Detect which cell encompasses the target text, then output its (x, y) center coordinate. 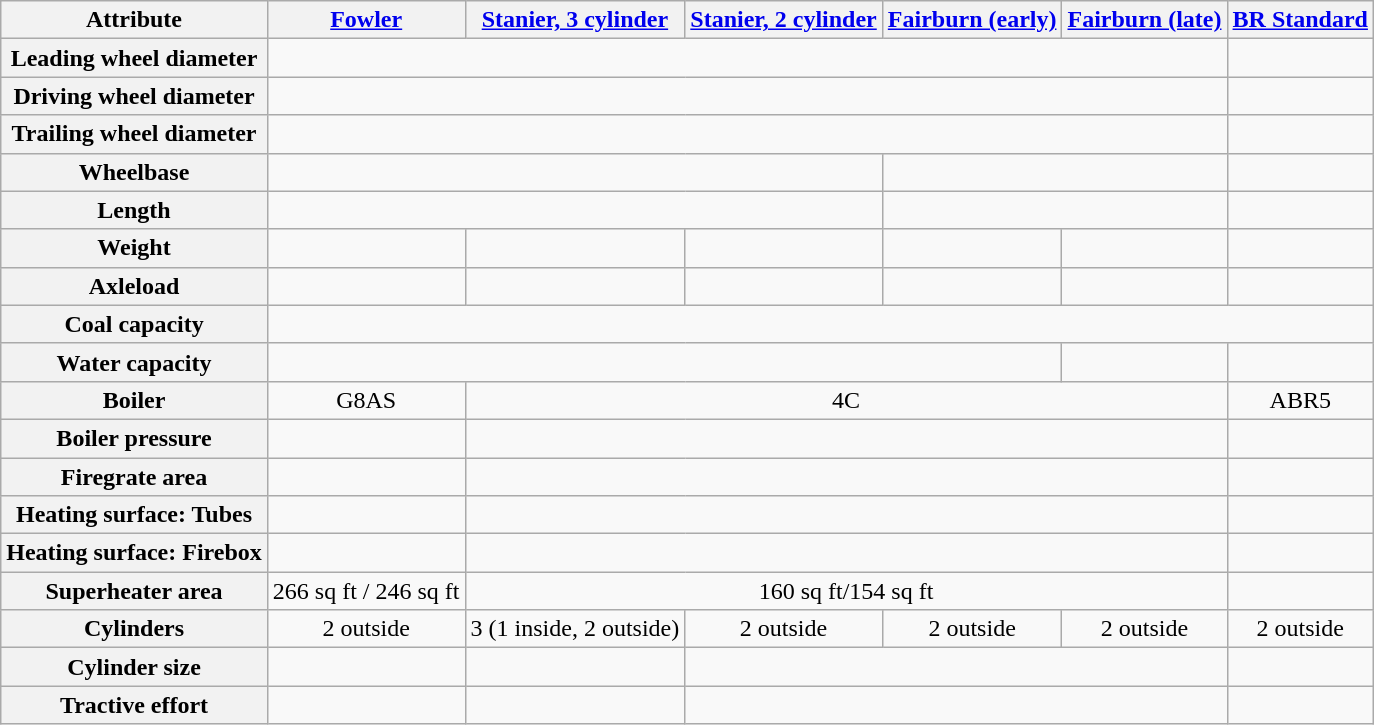
BR Standard (1300, 20)
Heating surface: Firebox (134, 553)
G8AS (366, 400)
Superheater area (134, 591)
Fowler (366, 20)
266 sq ft / 246 sq ft (366, 591)
Boiler (134, 400)
3 (1 inside, 2 outside) (575, 629)
ABR5 (1300, 400)
160 sq ft/154 sq ft (846, 591)
Fairburn (late) (1144, 20)
Weight (134, 248)
Trailing wheel diameter (134, 134)
Driving wheel diameter (134, 96)
Firegrate area (134, 477)
Attribute (134, 20)
Boiler pressure (134, 438)
Cylinder size (134, 667)
Stanier, 3 cylinder (575, 20)
Wheelbase (134, 172)
Leading wheel diameter (134, 58)
Length (134, 210)
Heating surface: Tubes (134, 515)
Tractive effort (134, 705)
Fairburn (early) (972, 20)
Water capacity (134, 362)
Axleload (134, 286)
Stanier, 2 cylinder (784, 20)
4C (846, 400)
Coal capacity (134, 324)
Cylinders (134, 629)
